Locate the cell with the specified text and output its [X, Y] center coordinate. 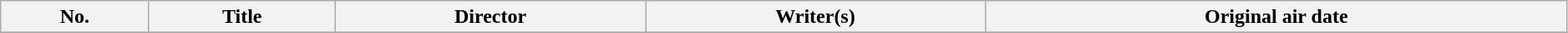
Writer(s) [815, 17]
No. [75, 17]
Original air date [1276, 17]
Title [242, 17]
Director [491, 17]
